Capture the cell that displays the provided text and extract its [x, y] central coordinate. 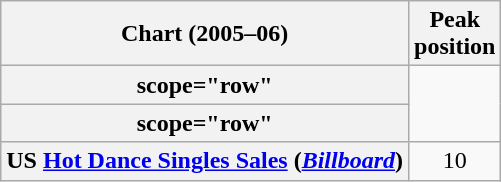
Peakposition [455, 34]
US Hot Dance Singles Sales (Billboard) [205, 161]
10 [455, 161]
Chart (2005–06) [205, 34]
